Determine the (x, y) coordinate at the center of the cell enclosing the given text.  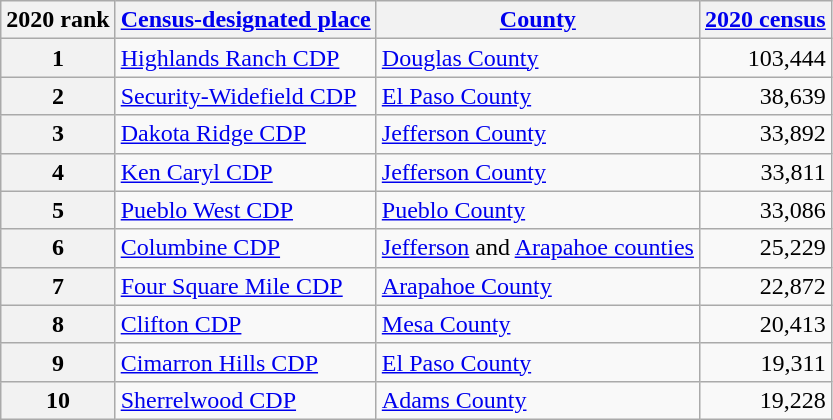
1 (58, 58)
10 (58, 400)
33,086 (765, 210)
103,444 (765, 58)
7 (58, 286)
Census-designated place (246, 20)
County (538, 20)
Columbine CDP (246, 248)
5 (58, 210)
Arapahoe County (538, 286)
Clifton CDP (246, 324)
33,811 (765, 172)
Dakota Ridge CDP (246, 134)
Mesa County (538, 324)
Security-Widefield CDP (246, 96)
22,872 (765, 286)
19,228 (765, 400)
Ken Caryl CDP (246, 172)
4 (58, 172)
19,311 (765, 362)
Adams County (538, 400)
Sherrelwood CDP (246, 400)
6 (58, 248)
Douglas County (538, 58)
2020 census (765, 20)
Pueblo County (538, 210)
25,229 (765, 248)
2 (58, 96)
Four Square Mile CDP (246, 286)
3 (58, 134)
Highlands Ranch CDP (246, 58)
38,639 (765, 96)
Jefferson and Arapahoe counties (538, 248)
33,892 (765, 134)
9 (58, 362)
8 (58, 324)
Cimarron Hills CDP (246, 362)
20,413 (765, 324)
2020 rank (58, 20)
Pueblo West CDP (246, 210)
